Pinpoint the cell where the given text exists, returning its [X, Y] midpoint coordinate. 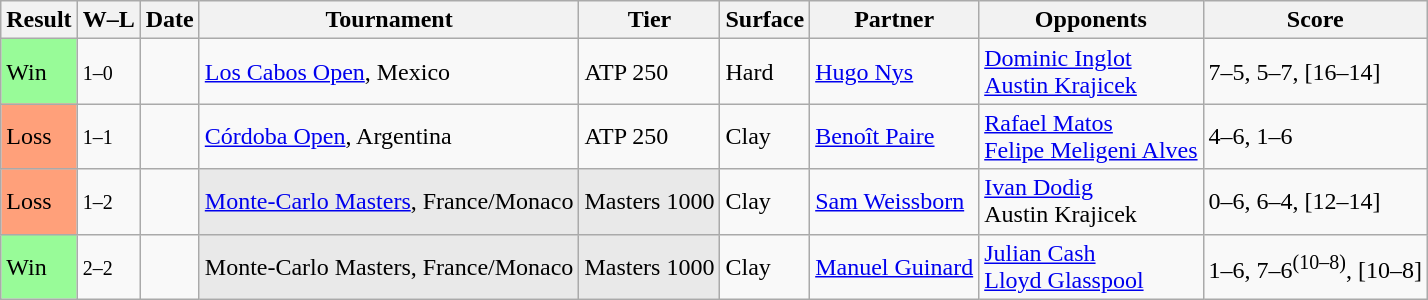
2–2 [108, 266]
W–L [108, 20]
Los Cabos Open, Mexico [389, 72]
Score [1315, 20]
Date [170, 20]
1–0 [108, 72]
Result [39, 20]
0–6, 6–4, [12–14] [1315, 202]
Ivan Dodig Austin Krajicek [1091, 202]
Opponents [1091, 20]
Hard [765, 72]
Benoît Paire [894, 136]
Rafael Matos Felipe Meligeni Alves [1091, 136]
1–2 [108, 202]
Tier [650, 20]
Hugo Nys [894, 72]
Sam Weissborn [894, 202]
Manuel Guinard [894, 266]
1–1 [108, 136]
4–6, 1–6 [1315, 136]
Partner [894, 20]
7–5, 5–7, [16–14] [1315, 72]
Surface [765, 20]
Julian Cash Lloyd Glasspool [1091, 266]
Córdoba Open, Argentina [389, 136]
Dominic Inglot Austin Krajicek [1091, 72]
Tournament [389, 20]
1–6, 7–6(10–8), [10–8] [1315, 266]
